Return the (X, Y) coordinate for the center point of the cell that contains the specified text.  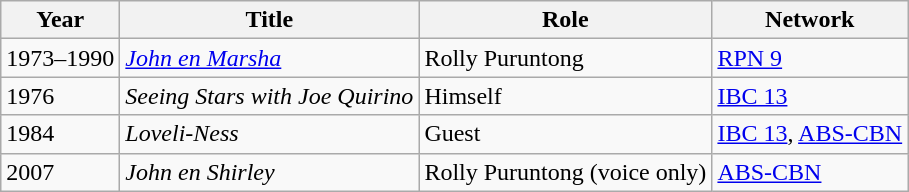
Seeing Stars with Joe Quirino (270, 96)
John en Marsha (270, 58)
Guest (566, 134)
IBC 13 (810, 96)
Year (60, 20)
Role (566, 20)
Title (270, 20)
1973–1990 (60, 58)
Rolly Puruntong (voice only) (566, 172)
1976 (60, 96)
Rolly Puruntong (566, 58)
ABS-CBN (810, 172)
Himself (566, 96)
RPN 9 (810, 58)
Loveli-Ness (270, 134)
John en Shirley (270, 172)
2007 (60, 172)
Network (810, 20)
1984 (60, 134)
IBC 13, ABS-CBN (810, 134)
